Return (x, y) of the center of cell containing provided text 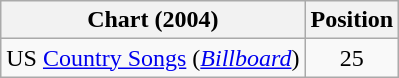
Position (352, 20)
25 (352, 58)
US Country Songs (Billboard) (153, 58)
Chart (2004) (153, 20)
